Return the (x, y) coordinate for the center point of the cell that contains the specified text.  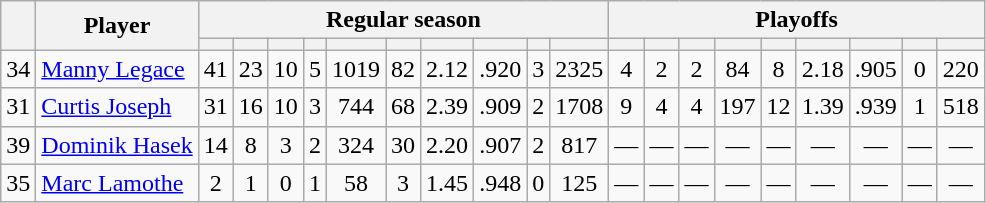
220 (960, 69)
2325 (580, 69)
Dominik Hasek (117, 145)
.948 (500, 183)
324 (356, 145)
Player (117, 26)
2.12 (448, 69)
1.39 (822, 107)
30 (404, 145)
12 (778, 107)
197 (738, 107)
1.45 (448, 183)
9 (626, 107)
68 (404, 107)
Manny Legace (117, 69)
.905 (876, 69)
39 (18, 145)
.909 (500, 107)
34 (18, 69)
82 (404, 69)
16 (250, 107)
35 (18, 183)
.907 (500, 145)
41 (216, 69)
Marc Lamothe (117, 183)
5 (314, 69)
1019 (356, 69)
Regular season (404, 20)
.920 (500, 69)
84 (738, 69)
23 (250, 69)
518 (960, 107)
744 (356, 107)
1708 (580, 107)
Curtis Joseph (117, 107)
2.39 (448, 107)
14 (216, 145)
2.18 (822, 69)
Playoffs (797, 20)
2.20 (448, 145)
817 (580, 145)
.939 (876, 107)
58 (356, 183)
125 (580, 183)
